Find where the given text appears and provide that cell's center as (x, y) coordinate. 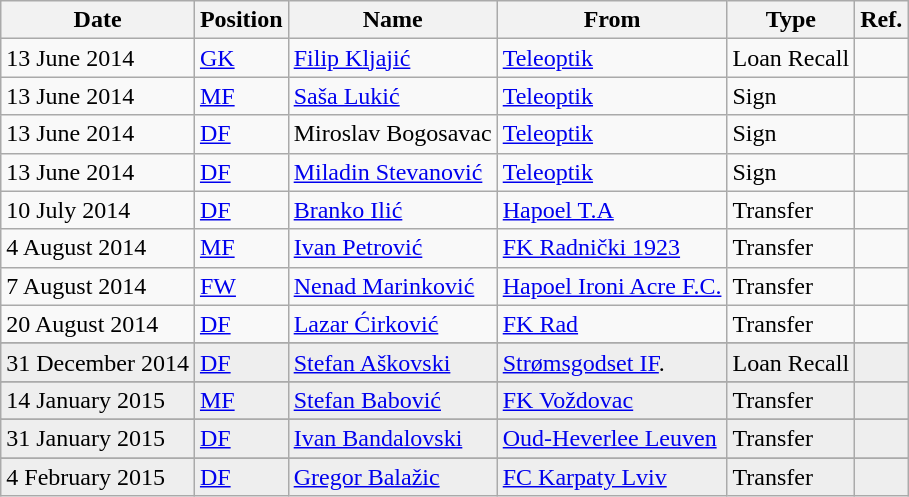
20 August 2014 (98, 324)
Strømsgodset IF. (612, 362)
FK Voždovac (612, 400)
31 December 2014 (98, 362)
From (612, 20)
Saša Lukić (392, 96)
Nenad Marinković (392, 286)
Hapoel Ironi Acre F.C. (612, 286)
14 January 2015 (98, 400)
GK (241, 58)
FC Karpaty Lviv (612, 477)
Ref. (882, 20)
Position (241, 20)
Gregor Balažic (392, 477)
31 January 2015 (98, 438)
Filip Kljajić (392, 58)
4 August 2014 (98, 248)
Stefan Babović (392, 400)
Ivan Petrović (392, 248)
Date (98, 20)
10 July 2014 (98, 210)
Miladin Stevanović (392, 172)
Stefan Aškovski (392, 362)
Miroslav Bogosavac (392, 134)
FK Radnički 1923 (612, 248)
Hapoel T.A (612, 210)
FW (241, 286)
FK Rad (612, 324)
Name (392, 20)
Oud-Heverlee Leuven (612, 438)
7 August 2014 (98, 286)
4 February 2015 (98, 477)
Branko Ilić (392, 210)
Ivan Bandalovski (392, 438)
Lazar Ćirković (392, 324)
Type (791, 20)
